Identify which cell holds the provided text, then report its (x, y) central coordinate. 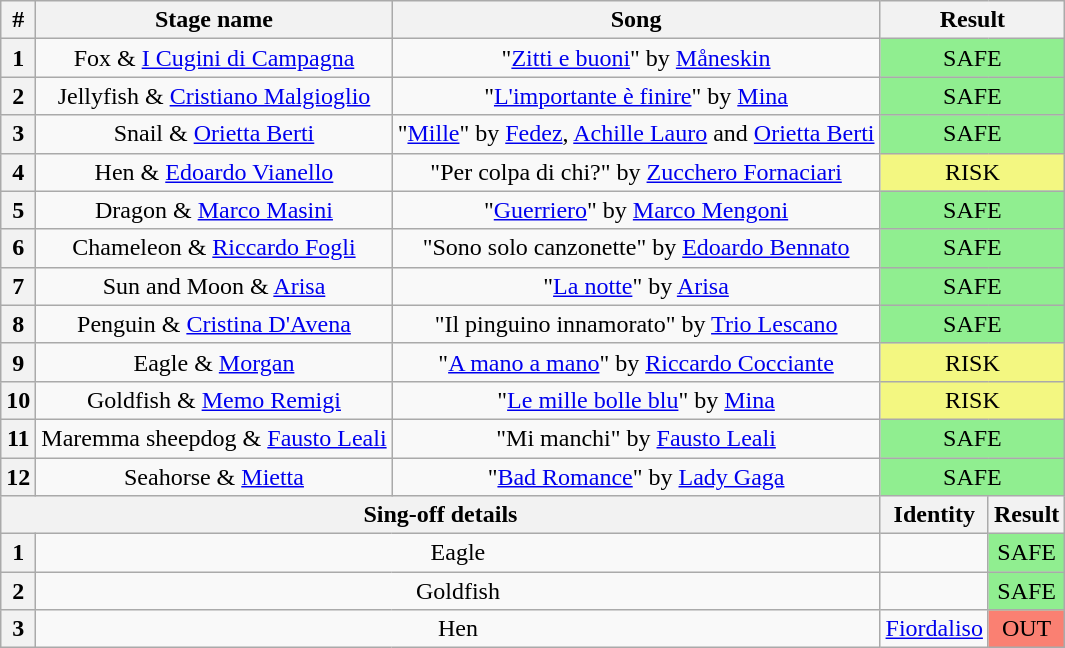
"Per colpa di chi?" by Zucchero Fornaciari (636, 172)
Stage name (214, 20)
Snail & Orietta Berti (214, 134)
"L'importante è finire" by Mina (636, 96)
# (18, 20)
Eagle & Morgan (214, 362)
Goldfish & Memo Remigi (214, 400)
"Sono solo canzonette" by Edoardo Bennato (636, 248)
Eagle (458, 553)
"La notte" by Arisa (636, 286)
Sun and Moon & Arisa (214, 286)
Fox & I Cugini di Campagna (214, 58)
Penguin & Cristina D'Avena (214, 324)
6 (18, 248)
"Guerriero" by Marco Mengoni (636, 210)
"A mano a mano" by Riccardo Cocciante (636, 362)
10 (18, 400)
Sing-off details (440, 515)
9 (18, 362)
Hen (458, 629)
Identity (934, 515)
Maremma sheepdog & Fausto Leali (214, 438)
"Mille" by Fedez, Achille Lauro and Orietta Berti (636, 134)
"Bad Romance" by Lady Gaga (636, 477)
5 (18, 210)
4 (18, 172)
Goldfish (458, 591)
"Zitti e buoni" by Måneskin (636, 58)
"Mi manchi" by Fausto Leali (636, 438)
7 (18, 286)
Hen & Edoardo Vianello (214, 172)
Song (636, 20)
Fiordaliso (934, 629)
12 (18, 477)
Dragon & Marco Masini (214, 210)
"Le mille bolle blu" by Mina (636, 400)
Chameleon & Riccardo Fogli (214, 248)
8 (18, 324)
OUT (1026, 629)
11 (18, 438)
Jellyfish & Cristiano Malgioglio (214, 96)
Seahorse & Mietta (214, 477)
"Il pinguino innamorato" by Trio Lescano (636, 324)
